Extract the (X, Y) coordinate from the center of the cell holding the provided text.  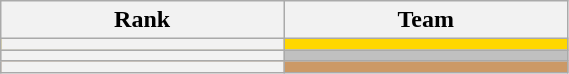
Rank (142, 20)
Team (426, 20)
